Output the [X, Y] coordinate of the center of the cell containing the given text.  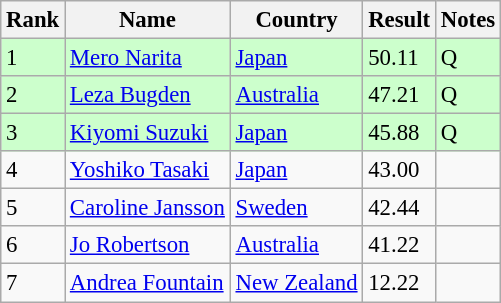
Country [296, 20]
5 [33, 208]
New Zealand [296, 283]
42.44 [400, 208]
Result [400, 20]
Jo Robertson [148, 245]
3 [33, 133]
45.88 [400, 133]
6 [33, 245]
2 [33, 95]
12.22 [400, 283]
Notes [468, 20]
Name [148, 20]
Leza Bugden [148, 95]
47.21 [400, 95]
50.11 [400, 58]
43.00 [400, 170]
7 [33, 283]
Kiyomi Suzuki [148, 133]
Rank [33, 20]
Caroline Jansson [148, 208]
41.22 [400, 245]
Andrea Fountain [148, 283]
Sweden [296, 208]
Yoshiko Tasaki [148, 170]
1 [33, 58]
Mero Narita [148, 58]
4 [33, 170]
